Output the (X, Y) coordinate of the center of the cell containing the given text.  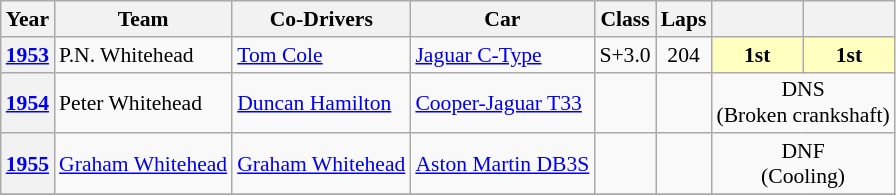
1954 (28, 102)
Laps (684, 19)
1955 (28, 164)
Duncan Hamilton (321, 102)
Co-Drivers (321, 19)
Jaguar C-Type (502, 55)
Car (502, 19)
Cooper-Jaguar T33 (502, 102)
Year (28, 19)
Class (624, 19)
Peter Whitehead (143, 102)
Team (143, 19)
P.N. Whitehead (143, 55)
Tom Cole (321, 55)
204 (684, 55)
1953 (28, 55)
Aston Martin DB3S (502, 164)
DNS(Broken crankshaft) (802, 102)
DNF(Cooling) (802, 164)
S+3.0 (624, 55)
